Provide the [x, y] coordinate of the cell's center where the given text is located.  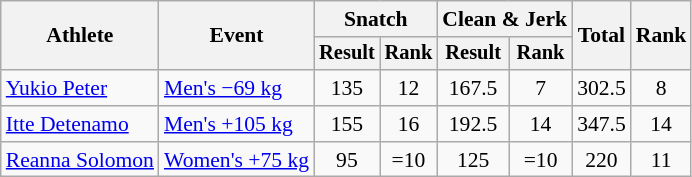
Itte Detenamo [80, 124]
Event [236, 36]
7 [540, 88]
Athlete [80, 36]
Snatch [376, 19]
Men's −69 kg [236, 88]
Total [602, 36]
16 [409, 124]
Clean & Jerk [504, 19]
Men's +105 kg [236, 124]
Yukio Peter [80, 88]
167.5 [473, 88]
12 [409, 88]
155 [347, 124]
302.5 [602, 88]
192.5 [473, 124]
135 [347, 88]
347.5 [602, 124]
8 [662, 88]
